Find where the given text appears and provide that cell's center as [x, y] coordinate. 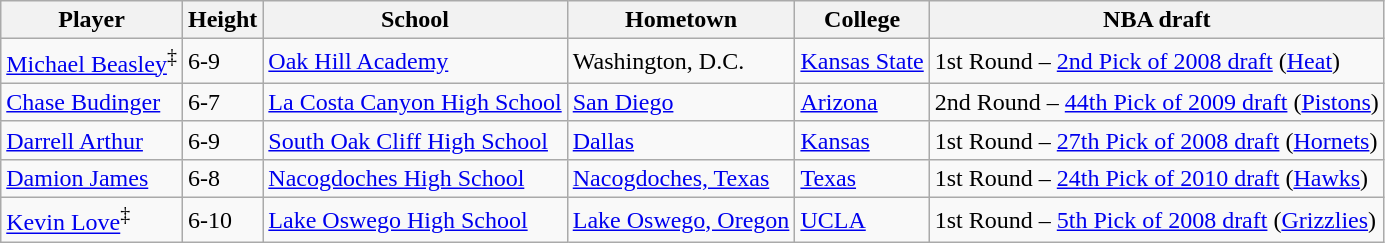
1st Round – 24th Pick of 2010 draft (Hawks) [1156, 178]
School [415, 20]
NBA draft [1156, 20]
6-10 [222, 220]
Player [92, 20]
Washington, D.C. [681, 62]
Texas [862, 178]
6-8 [222, 178]
Michael Beasley‡ [92, 62]
Height [222, 20]
San Diego [681, 102]
2nd Round – 44th Pick of 2009 draft (Pistons) [1156, 102]
6-7 [222, 102]
1st Round – 5th Pick of 2008 draft (Grizzlies) [1156, 220]
Chase Budinger [92, 102]
Nacogdoches High School [415, 178]
Hometown [681, 20]
1st Round – 2nd Pick of 2008 draft (Heat) [1156, 62]
Darrell Arthur [92, 140]
Dallas [681, 140]
Lake Oswego, Oregon [681, 220]
College [862, 20]
Damion James [92, 178]
Oak Hill Academy [415, 62]
Nacogdoches, Texas [681, 178]
Kansas [862, 140]
La Costa Canyon High School [415, 102]
UCLA [862, 220]
Arizona [862, 102]
Lake Oswego High School [415, 220]
Kevin Love‡ [92, 220]
1st Round – 27th Pick of 2008 draft (Hornets) [1156, 140]
Kansas State [862, 62]
South Oak Cliff High School [415, 140]
